Pinpoint the cell where the given text exists, returning its [X, Y] midpoint coordinate. 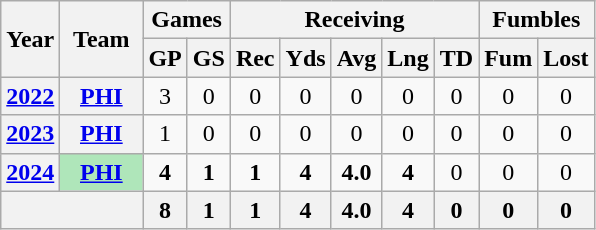
2023 [30, 134]
Team [102, 39]
Fum [508, 58]
GS [208, 58]
Avg [356, 58]
Fumbles [536, 20]
2022 [30, 96]
2024 [30, 172]
Yds [306, 58]
Lost [566, 58]
8 [165, 210]
Year [30, 39]
3 [165, 96]
Lng [408, 58]
Games [186, 20]
Receiving [354, 20]
TD [456, 58]
GP [165, 58]
Rec [255, 58]
